Provide the (X, Y) coordinate of the cell's center where the given text is located.  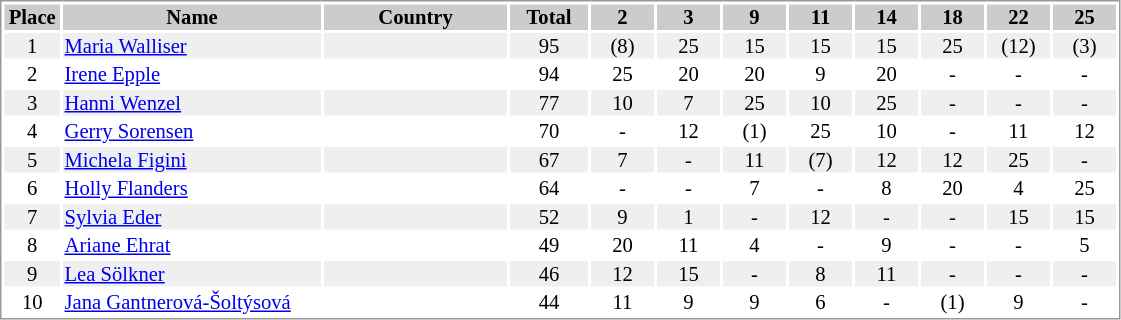
Lea Sölkner (192, 274)
Irene Epple (192, 75)
14 (886, 17)
44 (549, 303)
64 (549, 189)
Maria Walliser (192, 46)
(8) (622, 46)
52 (549, 217)
22 (1018, 17)
46 (549, 274)
18 (952, 17)
Jana Gantnerová-Šoltýsová (192, 303)
Total (549, 17)
77 (549, 103)
Hanni Wenzel (192, 103)
67 (549, 160)
49 (549, 245)
Holly Flanders (192, 189)
Sylvia Eder (192, 217)
(12) (1018, 46)
Name (192, 17)
(7) (820, 160)
Gerry Sorensen (192, 131)
Place (32, 17)
Michela Figini (192, 160)
(3) (1084, 46)
70 (549, 131)
95 (549, 46)
Ariane Ehrat (192, 245)
Country (416, 17)
94 (549, 75)
